Detect which cell encompasses the target text, then output its (x, y) center coordinate. 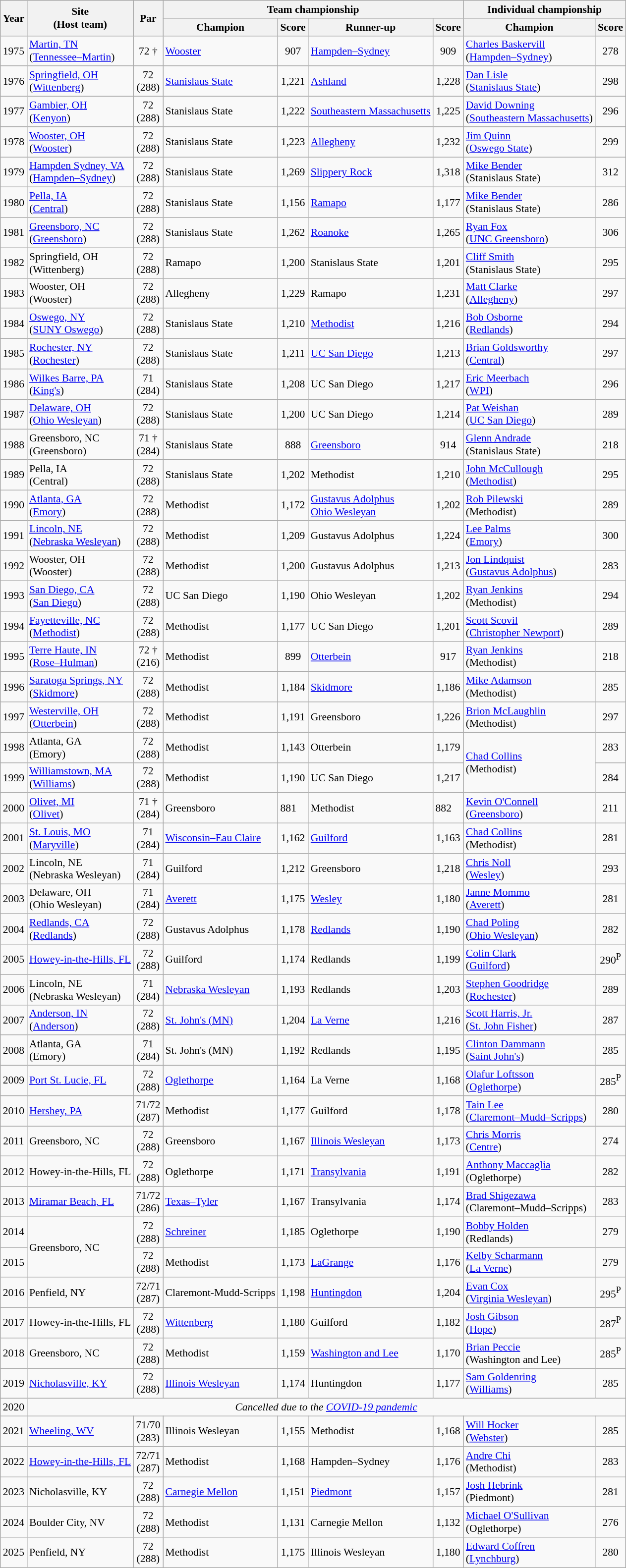
1,222 (292, 112)
Team championship (313, 9)
72 † (148, 51)
Clinton Dammann(Saint John's) (529, 1050)
Sam Goldenring(Williams) (529, 1383)
Andre Chi(Methodist) (529, 1461)
1988 (14, 445)
Brad Shigezawa(Claremont–Mudd–Scripps) (529, 1202)
300 (611, 535)
1975 (14, 51)
Josh Hebrink(Piedmont) (529, 1492)
Site(Host team) (80, 18)
Hershey, PA (80, 1111)
1977 (14, 112)
2007 (14, 1020)
Scott Harris, Jr.(St. John Fisher) (529, 1020)
Cliff Smith(Stanislaus State) (529, 263)
Roanoke (371, 233)
2022 (14, 1461)
1,151 (292, 1492)
Jon Lindquist(Gustavus Adolphus) (529, 566)
917 (448, 657)
909 (448, 51)
Cancelled due to the COVID-19 pandemic (326, 1407)
1,184 (292, 687)
2011 (14, 1141)
1996 (14, 687)
1,231 (448, 293)
306 (611, 233)
1,193 (292, 990)
Janne Mommo(Averett) (529, 899)
Saratoga Springs, NY(Skidmore) (80, 687)
290P (611, 959)
1,132 (448, 1522)
Kevin O'Connell(Greensboro) (529, 809)
299 (611, 142)
71/70(283) (148, 1432)
1,229 (292, 293)
Mike Adamson(Methodist) (529, 687)
2008 (14, 1050)
Nebraska Wesleyan (221, 990)
276 (611, 1522)
Boulder City, NV (80, 1522)
Port St. Lucie, FL (80, 1081)
Eric Meerbach(WPI) (529, 384)
1,159 (292, 1353)
Anthony Maccaglia(Oglethorpe) (529, 1171)
Brian Peccie(Washington and Lee) (529, 1353)
1,318 (448, 172)
1,164 (292, 1081)
1,262 (292, 233)
Will Hocker(Webster) (529, 1432)
1,223 (292, 142)
Michael O'Sullivan(Oglethorpe) (529, 1522)
287 (611, 1020)
1983 (14, 293)
2017 (14, 1323)
1994 (14, 626)
2005 (14, 959)
2020 (14, 1407)
881 (292, 809)
1,211 (292, 354)
1,209 (292, 535)
1,199 (448, 959)
1,232 (448, 142)
Dan Lisle(Stanislaus State) (529, 81)
1997 (14, 717)
2025 (14, 1553)
Gambier, OH(Kenyon) (80, 112)
Bob Osborne(Redlands) (529, 324)
1,172 (292, 505)
71/72(286) (148, 1202)
287P (611, 1323)
Colin Clark(Guilford) (529, 959)
Slippery Rock (371, 172)
1980 (14, 202)
1989 (14, 475)
293 (611, 869)
1,212 (292, 869)
2003 (14, 899)
2013 (14, 1202)
1,221 (292, 81)
295P (611, 1293)
Oswego, NY(SUNY Oswego) (80, 324)
St. Louis, MO(Maryville) (80, 838)
2014 (14, 1232)
John McCullough(Methodist) (529, 475)
1998 (14, 747)
Wesley (371, 899)
1,182 (448, 1323)
1,186 (448, 687)
888 (292, 445)
1979 (14, 172)
1,225 (448, 112)
899 (292, 657)
Scott Scovil(Christopher Newport) (529, 626)
Rob Pilewski(Methodist) (529, 505)
Hampden Sydney, VA(Hampden–Sydney) (80, 172)
1982 (14, 263)
1,157 (448, 1492)
Edward Coffren(Lynchburg) (529, 1553)
1981 (14, 233)
1,179 (448, 747)
284 (611, 778)
Chad Poling(Ohio Wesleyan) (529, 929)
1,171 (292, 1171)
2023 (14, 1492)
Terre Haute, IN(Rose–Hulman) (80, 657)
2010 (14, 1111)
Lee Palms(Emory) (529, 535)
Fayetteville, NC(Methodist) (80, 626)
2002 (14, 869)
Southeastern Massachusetts (371, 112)
2000 (14, 809)
1,214 (448, 414)
Chris Morris(Centre) (529, 1141)
Olafur Loftsson(Oglethorpe) (529, 1081)
1992 (14, 566)
Piedmont (371, 1492)
1,185 (292, 1232)
1993 (14, 596)
71/72(287) (148, 1111)
Rochester, NY(Rochester) (80, 354)
Miramar Beach, FL (80, 1202)
1,203 (448, 990)
1991 (14, 535)
Texas–Tyler (221, 1202)
Glenn Andrade(Stanislaus State) (529, 445)
2024 (14, 1522)
1,143 (292, 747)
286 (611, 202)
Wittenberg (221, 1323)
Martin, TN(Tennessee–Martin) (80, 51)
Ryan Fox(UNC Greensboro) (529, 233)
1,218 (448, 869)
1,162 (292, 838)
1,131 (292, 1522)
211 (611, 809)
Matt Clarke(Allegheny) (529, 293)
1984 (14, 324)
Individual championship (544, 9)
278 (611, 51)
1995 (14, 657)
2021 (14, 1432)
1,228 (448, 81)
San Diego, CA(San Diego) (80, 596)
Averett (221, 899)
Year (14, 18)
David Downing(Southeastern Massachusetts) (529, 112)
1,170 (448, 1353)
1985 (14, 354)
Westerville, OH(Otterbein) (80, 717)
1987 (14, 414)
72 †(216) (148, 657)
1,226 (448, 717)
2012 (14, 1171)
Tain Lee(Claremont–Mudd–Scripps) (529, 1111)
1990 (14, 505)
882 (448, 809)
1,195 (448, 1050)
1,265 (448, 233)
1,163 (448, 838)
1,155 (292, 1432)
Bobby Holden(Redlands) (529, 1232)
Brian Goldsworthy(Central) (529, 354)
Wilkes Barre, PA(King's) (80, 384)
Pat Weishan(UC San Diego) (529, 414)
LaGrange (371, 1262)
Par (148, 18)
Ashland (371, 81)
2009 (14, 1081)
1,208 (292, 384)
1,269 (292, 172)
2019 (14, 1383)
Claremont-Mudd-Scripps (221, 1293)
914 (448, 445)
Ohio Wesleyan (371, 596)
Gustavus AdolphusOhio Wesleyan (371, 505)
2016 (14, 1293)
1,156 (292, 202)
2018 (14, 1353)
1,192 (292, 1050)
Stephen Goodridge(Rochester) (529, 990)
Kelby Scharmann(La Verne) (529, 1262)
907 (292, 51)
Anderson, IN(Anderson) (80, 1020)
2004 (14, 929)
Jim Quinn(Oswego State) (529, 142)
1978 (14, 142)
1999 (14, 778)
2015 (14, 1262)
1,198 (292, 1293)
Wheeling, WV (80, 1432)
298 (611, 81)
312 (611, 172)
2001 (14, 838)
Schreiner (221, 1232)
Evan Cox(Virginia Wesleyan) (529, 1293)
1,224 (448, 535)
274 (611, 1141)
2006 (14, 990)
Runner-up (371, 27)
1976 (14, 81)
Wisconsin–Eau Claire (221, 838)
Chris Noll(Wesley) (529, 869)
Washington and Lee (371, 1353)
Josh Gibson(Hope) (529, 1323)
Charles Baskervill(Hampden–Sydney) (529, 51)
Brion McLaughlin(Methodist) (529, 717)
Redlands, CA(Redlands) (80, 929)
Olivet, MI(Olivet) (80, 809)
1986 (14, 384)
Skidmore (371, 687)
Wooster (221, 51)
Williamstown, MA(Williams) (80, 778)
